Detect which cell encompasses the target text, then output its [x, y] center coordinate. 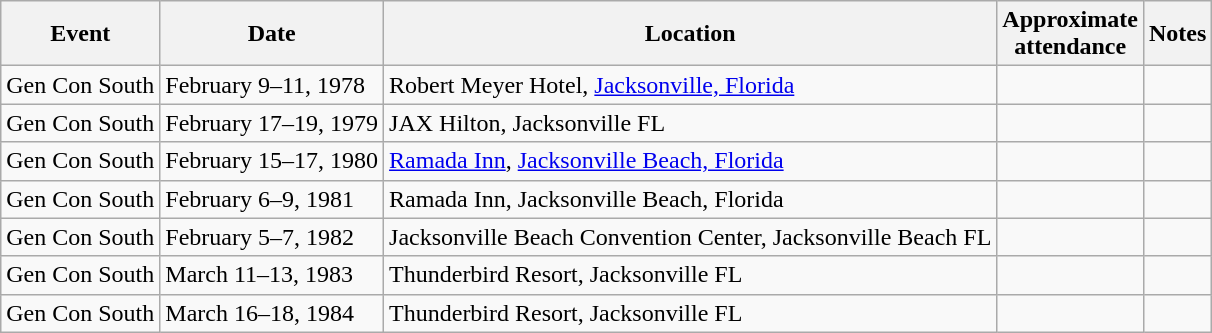
Robert Meyer Hotel, Jacksonville, Florida [690, 85]
Event [80, 34]
February 17–19, 1979 [272, 123]
February 9–11, 1978 [272, 85]
March 16–18, 1984 [272, 313]
March 11–13, 1983 [272, 275]
Jacksonville Beach Convention Center, Jacksonville Beach FL [690, 237]
February 5–7, 1982 [272, 237]
Notes [1177, 34]
Location [690, 34]
JAX Hilton, Jacksonville FL [690, 123]
February 15–17, 1980 [272, 161]
February 6–9, 1981 [272, 199]
Approximateattendance [1070, 34]
Date [272, 34]
